Scan for the cell matching the given text and deliver its (x, y) coordinate at center. 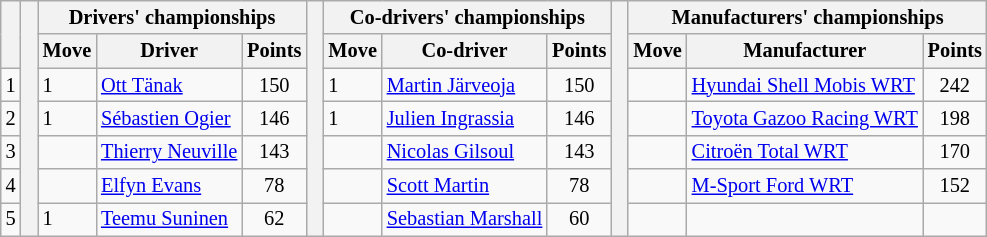
Driver (169, 51)
M-Sport Ford WRT (805, 186)
Nicolas Gilsoul (464, 152)
Hyundai Shell Mobis WRT (805, 85)
Co-driver (464, 51)
4 (11, 186)
Drivers' championships (172, 17)
Toyota Gazoo Racing WRT (805, 118)
198 (955, 118)
Sebastian Marshall (464, 219)
3 (11, 152)
62 (274, 219)
Co-drivers' championships (467, 17)
Ott Tänak (169, 85)
Scott Martin (464, 186)
Teemu Suninen (169, 219)
Sébastien Ogier (169, 118)
60 (579, 219)
Julien Ingrassia (464, 118)
5 (11, 219)
Manufacturer (805, 51)
Citroën Total WRT (805, 152)
170 (955, 152)
152 (955, 186)
Thierry Neuville (169, 152)
242 (955, 85)
Martin Järveoja (464, 85)
Elfyn Evans (169, 186)
2 (11, 118)
Manufacturers' championships (807, 17)
